Locate the cell with the specified text and output its (X, Y) center coordinate. 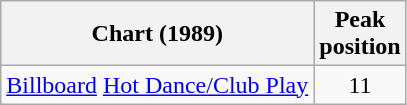
Peakposition (360, 34)
11 (360, 85)
Chart (1989) (158, 34)
Billboard Hot Dance/Club Play (158, 85)
